For the text-containing cell, return its midpoint in (X, Y) coordinate format. 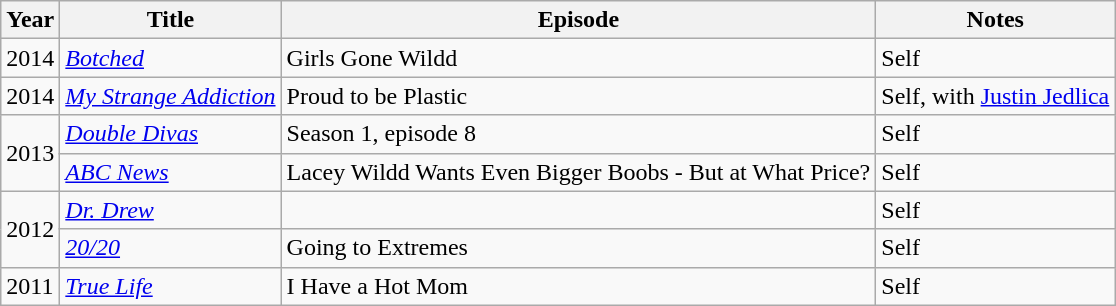
Double Divas (170, 134)
Girls Gone Wildd (578, 58)
Dr. Drew (170, 210)
2012 (30, 229)
My Strange Addiction (170, 96)
20/20 (170, 248)
Botched (170, 58)
Episode (578, 20)
Title (170, 20)
Self, with Justin Jedlica (996, 96)
Notes (996, 20)
ABC News (170, 172)
I Have a Hot Mom (578, 286)
Going to Extremes (578, 248)
True Life (170, 286)
Lacey Wildd Wants Even Bigger Boobs - But at What Price? (578, 172)
Proud to be Plastic (578, 96)
Year (30, 20)
Season 1, episode 8 (578, 134)
2013 (30, 153)
2011 (30, 286)
